Provide the (X, Y) coordinate of the cell's center where the given text is located.  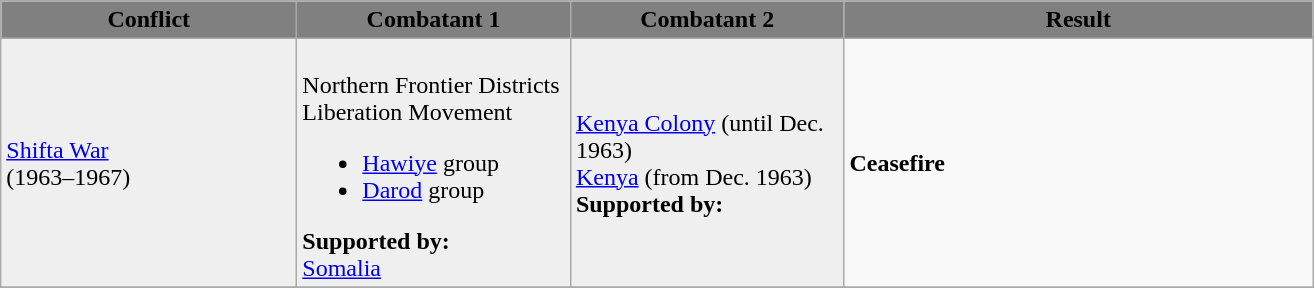
Northern Frontier Districts Liberation MovementHawiye groupDarod groupSupported by: Somalia (434, 163)
Result (1078, 20)
Kenya Colony (until Dec. 1963) Kenya (from Dec. 1963)Supported by: (707, 163)
Shifta War(1963–1967) (149, 163)
Conflict (149, 20)
Combatant 2 (707, 20)
Combatant 1 (434, 20)
Ceasefire (1078, 163)
